Capture the cell that displays the provided text and extract its (X, Y) central coordinate. 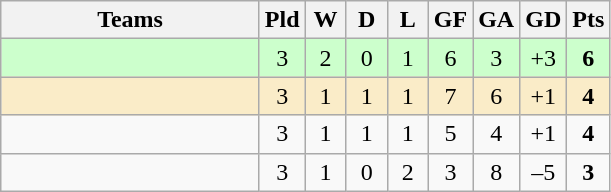
+3 (544, 58)
5 (450, 134)
Pts (588, 20)
GA (496, 20)
7 (450, 96)
–5 (544, 172)
L (408, 20)
W (326, 20)
8 (496, 172)
Teams (130, 20)
GF (450, 20)
GD (544, 20)
Pld (282, 20)
D (366, 20)
